Return (x, y) of the center of cell containing provided text 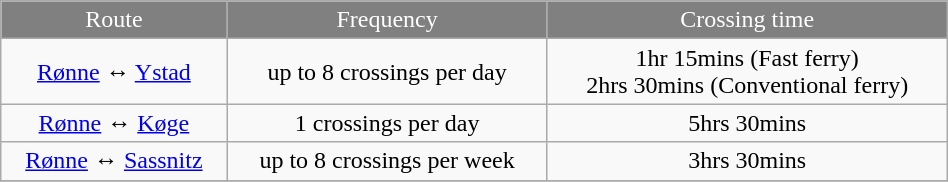
up to 8 crossings per day (387, 72)
Frequency (387, 20)
Route (114, 20)
1 crossings per day (387, 123)
Crossing time (747, 20)
Rønne ↔ Køge (114, 123)
1hr 15mins (Fast ferry)2hrs 30mins (Conventional ferry) (747, 72)
Rønne ↔ Ystad (114, 72)
5hrs 30mins (747, 123)
3hrs 30mins (747, 161)
up to 8 crossings per week (387, 161)
Rønne ↔ Sassnitz (114, 161)
